Pinpoint the cell where the given text exists, returning its [X, Y] midpoint coordinate. 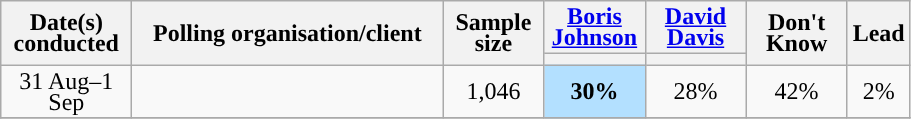
Date(s)conducted [66, 33]
42% [796, 92]
28% [696, 92]
2% [878, 92]
Don't Know [796, 33]
1,046 [494, 92]
31 Aug–1 Sep [66, 92]
Lead [878, 33]
30% [594, 92]
Boris Johnson [594, 28]
David Davis [696, 28]
Polling organisation/client [288, 33]
Sample size [494, 33]
